Determine the [X, Y] coordinate at the center of the cell enclosing the given text.  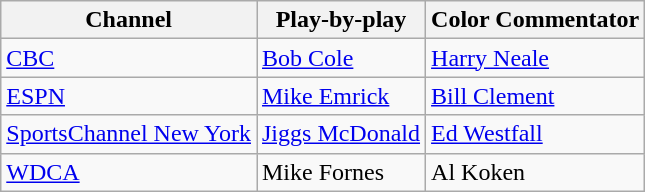
Channel [129, 20]
Ed Westfall [536, 134]
Harry Neale [536, 58]
Jiggs McDonald [340, 134]
Bill Clement [536, 96]
Color Commentator [536, 20]
WDCA [129, 172]
ESPN [129, 96]
SportsChannel New York [129, 134]
Mike Fornes [340, 172]
Al Koken [536, 172]
Play-by-play [340, 20]
Bob Cole [340, 58]
CBC [129, 58]
Mike Emrick [340, 96]
